Identify which cell holds the provided text, then report its (x, y) central coordinate. 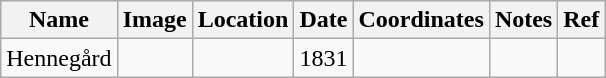
Name (59, 20)
1831 (324, 58)
Ref (582, 20)
Coordinates (421, 20)
Date (324, 20)
Image (154, 20)
Notes (523, 20)
Hennegård (59, 58)
Location (243, 20)
